Output the [X, Y] coordinate of the center of the cell containing the given text.  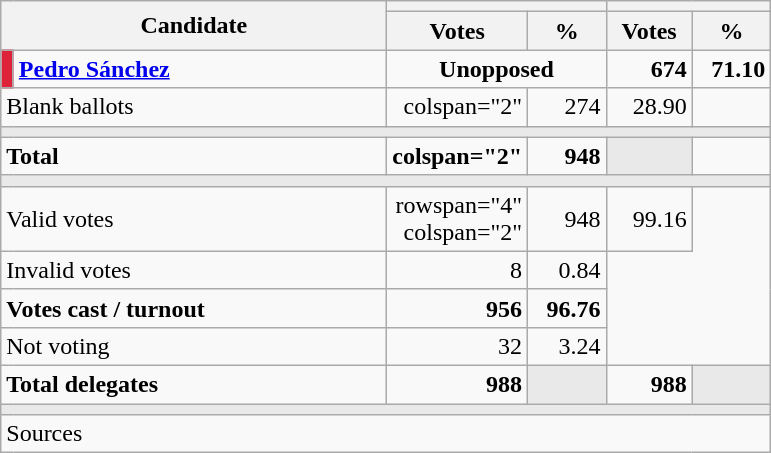
Not voting [194, 346]
Sources [386, 434]
32 [458, 346]
Total [194, 156]
rowspan="4" colspan="2" [458, 218]
96.76 [568, 308]
28.90 [649, 107]
Invalid votes [194, 270]
99.16 [649, 218]
Candidate [194, 26]
674 [649, 69]
274 [568, 107]
956 [458, 308]
Unopposed [496, 69]
0.84 [568, 270]
8 [458, 270]
Pedro Sánchez [200, 69]
Valid votes [194, 218]
3.24 [568, 346]
Votes cast / turnout [194, 308]
Blank ballots [194, 107]
71.10 [732, 69]
Total delegates [194, 384]
